Scan for the cell matching the given text and deliver its [x, y] coordinate at center. 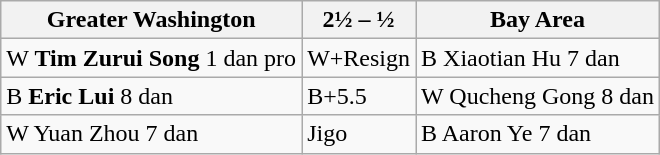
B Xiaotian Hu 7 dan [538, 58]
Bay Area [538, 20]
B+5.5 [359, 96]
Greater Washington [152, 20]
B Aaron Ye 7 dan [538, 134]
W+Resign [359, 58]
W Yuan Zhou 7 dan [152, 134]
2½ – ½ [359, 20]
B Eric Lui 8 dan [152, 96]
Jigo [359, 134]
W Tim Zurui Song 1 dan pro [152, 58]
W Qucheng Gong 8 dan [538, 96]
